Detect which cell encompasses the target text, then output its (x, y) center coordinate. 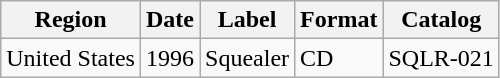
Region (71, 20)
CD (339, 58)
Format (339, 20)
Squealer (248, 58)
SQLR-021 (441, 58)
United States (71, 58)
Label (248, 20)
1996 (170, 58)
Date (170, 20)
Catalog (441, 20)
